Return (X, Y) of the center of cell containing provided text 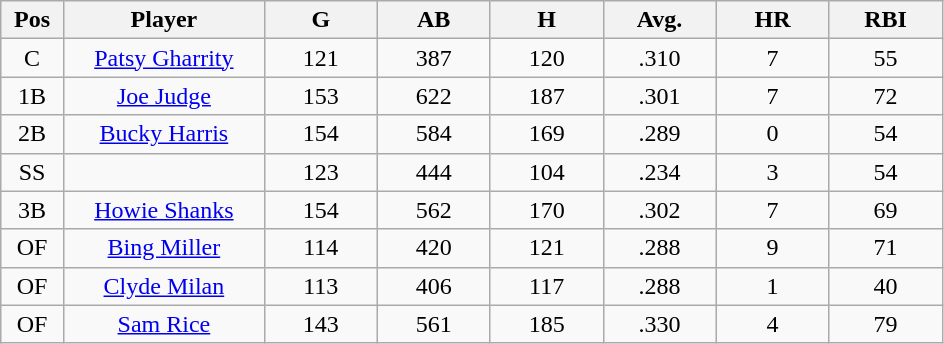
.234 (660, 172)
.330 (660, 324)
123 (320, 172)
H (546, 20)
55 (886, 58)
185 (546, 324)
387 (434, 58)
79 (886, 324)
153 (320, 96)
420 (434, 248)
Player (164, 20)
170 (546, 210)
104 (546, 172)
0 (772, 134)
622 (434, 96)
Bucky Harris (164, 134)
169 (546, 134)
143 (320, 324)
120 (546, 58)
.301 (660, 96)
.289 (660, 134)
444 (434, 172)
HR (772, 20)
.302 (660, 210)
1B (32, 96)
Joe Judge (164, 96)
SS (32, 172)
69 (886, 210)
Pos (32, 20)
2B (32, 134)
3B (32, 210)
Patsy Gharrity (164, 58)
C (32, 58)
561 (434, 324)
114 (320, 248)
Sam Rice (164, 324)
40 (886, 286)
406 (434, 286)
9 (772, 248)
72 (886, 96)
Bing Miller (164, 248)
G (320, 20)
Avg. (660, 20)
Clyde Milan (164, 286)
562 (434, 210)
Howie Shanks (164, 210)
71 (886, 248)
113 (320, 286)
.310 (660, 58)
584 (434, 134)
117 (546, 286)
1 (772, 286)
RBI (886, 20)
187 (546, 96)
4 (772, 324)
3 (772, 172)
AB (434, 20)
